For the text-containing cell, return its midpoint in (x, y) coordinate format. 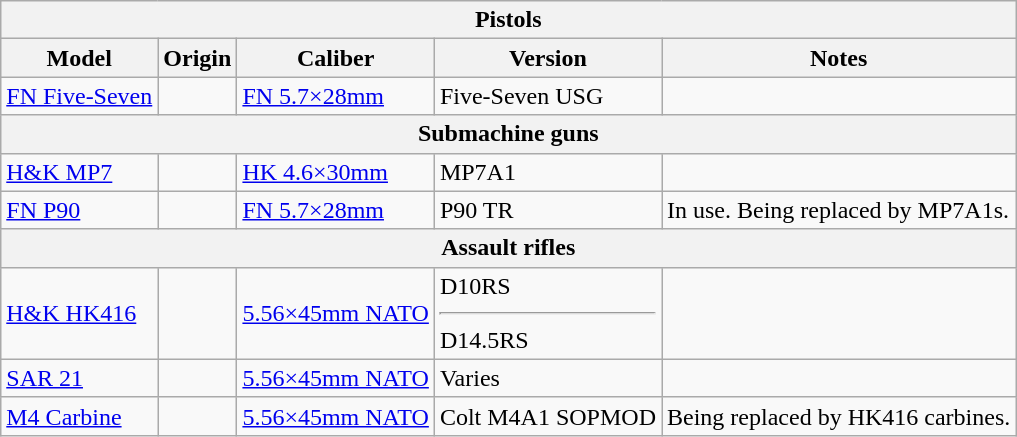
Model (80, 58)
Five-Seven USG (548, 96)
D10RSD14.5RS (548, 313)
M4 Carbine (80, 416)
Caliber (336, 58)
Submachine guns (508, 134)
H&K HK416 (80, 313)
In use. Being replaced by MP7A1s. (839, 210)
P90 TR (548, 210)
Version (548, 58)
Being replaced by HK416 carbines. (839, 416)
H&K MP7 (80, 172)
MP7A1 (548, 172)
HK 4.6×30mm (336, 172)
Notes (839, 58)
SAR 21 (80, 378)
FN Five-Seven (80, 96)
FN P90 (80, 210)
Varies (548, 378)
Assault rifles (508, 248)
Pistols (508, 20)
Colt M4A1 SOPMOD (548, 416)
Origin (198, 58)
